Detect which cell encompasses the target text, then output its (x, y) center coordinate. 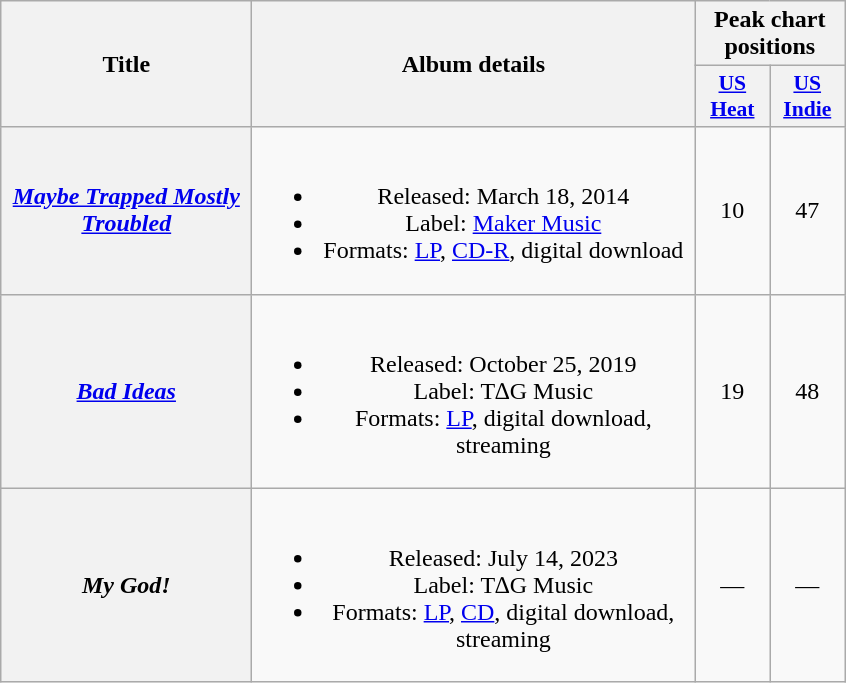
Released: October 25, 2019Label: T∆G MusicFormats: LP, digital download, streaming (474, 391)
My God! (126, 585)
Released: July 14, 2023Label: T∆G MusicFormats: LP, CD, digital download, streaming (474, 585)
47 (808, 210)
Title (126, 64)
19 (732, 391)
US Indie (808, 96)
48 (808, 391)
10 (732, 210)
Bad Ideas (126, 391)
Released: March 18, 2014Label: Maker MusicFormats: LP, CD-R, digital download (474, 210)
US Heat (732, 96)
Maybe Trapped Mostly Troubled (126, 210)
Peak chart positions (770, 34)
Album details (474, 64)
